For the text-containing cell, return its midpoint in (X, Y) coordinate format. 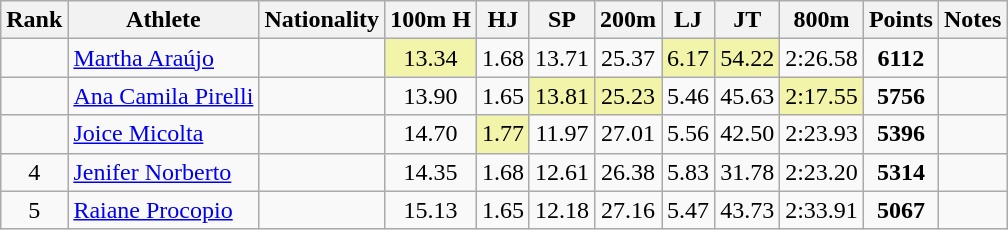
5.83 (688, 172)
100m H (431, 20)
800m (822, 20)
SP (562, 20)
45.63 (748, 96)
Points (900, 20)
25.23 (628, 96)
27.01 (628, 134)
13.81 (562, 96)
5067 (900, 210)
25.37 (628, 58)
200m (628, 20)
Martha Araújo (164, 58)
1.77 (502, 134)
14.70 (431, 134)
Nationality (322, 20)
14.35 (431, 172)
JT (748, 20)
6.17 (688, 58)
5.56 (688, 134)
42.50 (748, 134)
13.90 (431, 96)
4 (34, 172)
12.61 (562, 172)
26.38 (628, 172)
LJ (688, 20)
54.22 (748, 58)
27.16 (628, 210)
HJ (502, 20)
5314 (900, 172)
2:26.58 (822, 58)
5.47 (688, 210)
2:23.93 (822, 134)
5396 (900, 134)
2:33.91 (822, 210)
43.73 (748, 210)
11.97 (562, 134)
13.71 (562, 58)
Athlete (164, 20)
5 (34, 210)
Joice Micolta (164, 134)
12.18 (562, 210)
15.13 (431, 210)
2:23.20 (822, 172)
Jenifer Norberto (164, 172)
5756 (900, 96)
Rank (34, 20)
2:17.55 (822, 96)
Notes (972, 20)
Ana Camila Pirelli (164, 96)
13.34 (431, 58)
Raiane Procopio (164, 210)
31.78 (748, 172)
5.46 (688, 96)
6112 (900, 58)
